Provide the [x, y] coordinate of the cell's center where the given text is located.  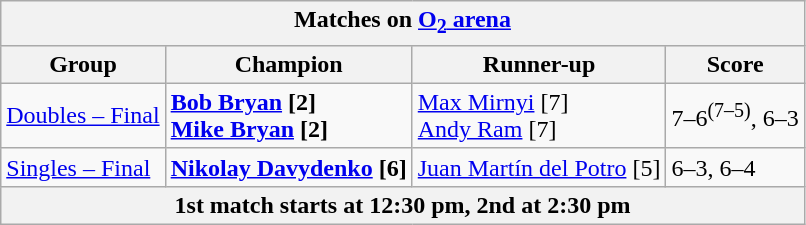
1st match starts at 12:30 pm, 2nd at 2:30 pm [403, 205]
Runner-up [539, 64]
Singles – Final [83, 167]
7–6(7–5), 6–3 [735, 116]
Doubles – Final [83, 116]
Juan Martín del Potro [5] [539, 167]
Group [83, 64]
Bob Bryan [2] Mike Bryan [2] [288, 116]
Max Mirnyi [7] Andy Ram [7] [539, 116]
Matches on O2 arena [403, 23]
Nikolay Davydenko [6] [288, 167]
Score [735, 64]
Champion [288, 64]
6–3, 6–4 [735, 167]
